Provide the (X, Y) coordinate of the cell's center where the given text is located.  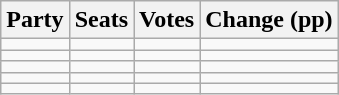
Seats (101, 20)
Party (35, 20)
Votes (167, 20)
Change (pp) (269, 20)
